Find where the given text appears and provide that cell's center as [x, y] coordinate. 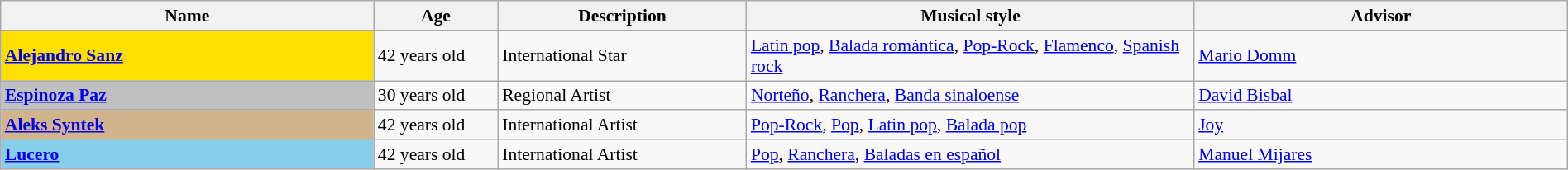
Norteño, Ranchera, Banda sinaloense [971, 96]
Mario Domm [1381, 56]
Musical style [971, 16]
Manuel Mijares [1381, 154]
Regional Artist [622, 96]
Lucero [187, 154]
Pop, Ranchera, Baladas en español [971, 154]
Aleks Syntek [187, 125]
Pop-Rock, Pop, Latin pop, Balada pop [971, 125]
David Bisbal [1381, 96]
International Star [622, 56]
Latin pop, Balada romántica, Pop-Rock, Flamenco, Spanish rock [971, 56]
Description [622, 16]
Espinoza Paz [187, 96]
Alejandro Sanz [187, 56]
Age [436, 16]
Joy [1381, 125]
Advisor [1381, 16]
Name [187, 16]
30 years old [436, 96]
